From the cell containing the given text, extract its center point as (x, y) coordinate. 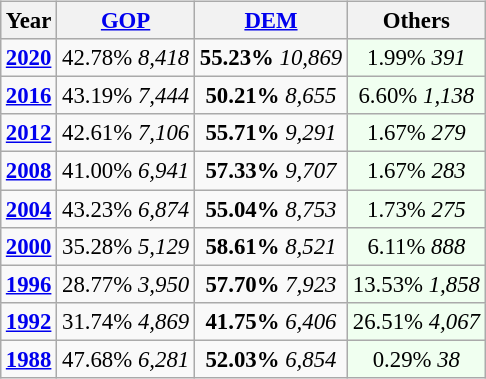
35.28% 5,129 (126, 246)
6.11% 888 (416, 246)
57.70% 7,923 (270, 284)
Year (29, 21)
55.23% 10,869 (270, 58)
1.99% 391 (416, 58)
DEM (270, 21)
1992 (29, 321)
41.75% 6,406 (270, 321)
26.51% 4,067 (416, 321)
2012 (29, 133)
43.19% 7,444 (126, 96)
43.23% 6,874 (126, 209)
28.77% 3,950 (126, 284)
2004 (29, 209)
2000 (29, 246)
Others (416, 21)
47.68% 6,281 (126, 359)
58.61% 8,521 (270, 246)
2008 (29, 171)
1.67% 279 (416, 133)
55.71% 9,291 (270, 133)
1.67% 283 (416, 171)
57.33% 9,707 (270, 171)
52.03% 6,854 (270, 359)
1988 (29, 359)
13.53% 1,858 (416, 284)
2016 (29, 96)
42.78% 8,418 (126, 58)
55.04% 8,753 (270, 209)
41.00% 6,941 (126, 171)
42.61% 7,106 (126, 133)
GOP (126, 21)
0.29% 38 (416, 359)
50.21% 8,655 (270, 96)
1.73% 275 (416, 209)
2020 (29, 58)
1996 (29, 284)
6.60% 1,138 (416, 96)
31.74% 4,869 (126, 321)
